Search for the cell housing the specified text and yield its (x, y) center coordinate. 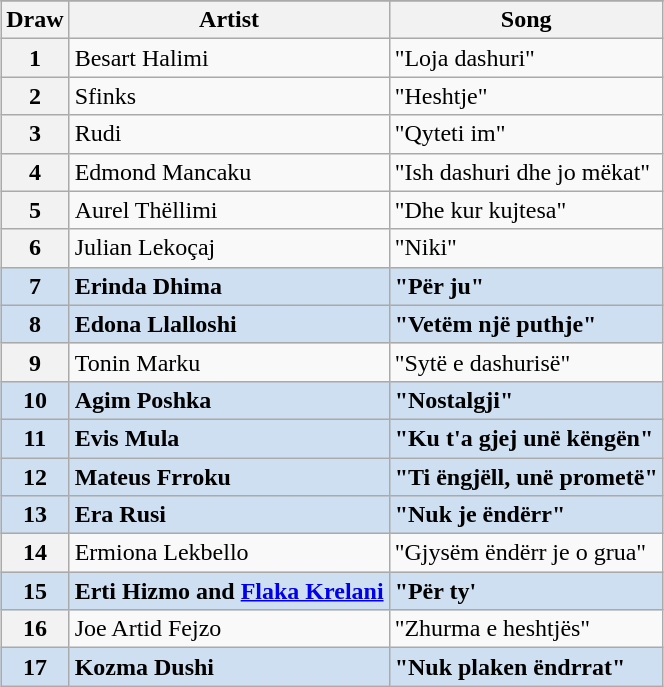
1 (35, 58)
6 (35, 248)
"Nuk je ëndërr" (526, 515)
Edmond Mancaku (229, 172)
"Ku t'a gjej unë këngën" (526, 438)
Edona Llalloshi (229, 324)
Rudi (229, 134)
4 (35, 172)
Erinda Dhima (229, 286)
11 (35, 438)
5 (35, 210)
Draw (35, 20)
10 (35, 400)
"Nostalgji" (526, 400)
3 (35, 134)
2 (35, 96)
8 (35, 324)
17 (35, 667)
16 (35, 629)
"Për ty' (526, 591)
Era Rusi (229, 515)
12 (35, 477)
Ermiona Lekbello (229, 553)
"Gjysëm ëndërr je o grua" (526, 553)
Aurel Thëllimi (229, 210)
"Ti ëngjëll, unë prometë" (526, 477)
Kozma Dushi (229, 667)
"Qyteti im" (526, 134)
Artist (229, 20)
"Sytë e dashurisë" (526, 362)
Julian Lekoçaj (229, 248)
Besart Halimi (229, 58)
Joe Artid Fejzo (229, 629)
Song (526, 20)
Sfinks (229, 96)
"Loja dashuri" (526, 58)
Evis Mula (229, 438)
Mateus Frroku (229, 477)
"Niki" (526, 248)
"Heshtje" (526, 96)
"Dhe kur kujtesa" (526, 210)
"Vetëm një puthje" (526, 324)
"Nuk plaken ëndrrat" (526, 667)
13 (35, 515)
Agim Poshka (229, 400)
Tonin Marku (229, 362)
"Zhurma e heshtjës" (526, 629)
7 (35, 286)
"Ish dashuri dhe jo mëkat" (526, 172)
14 (35, 553)
"Për ju" (526, 286)
9 (35, 362)
15 (35, 591)
Erti Hizmo and Flaka Krelani (229, 591)
